Find where the given text appears and provide that cell's center as (X, Y) coordinate. 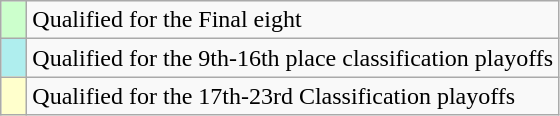
Qualified for the 17th-23rd Classification playoffs (293, 96)
Qualified for the Final eight (293, 20)
Qualified for the 9th-16th place classification playoffs (293, 58)
